Extract the (X, Y) coordinate from the center of the cell holding the provided text.  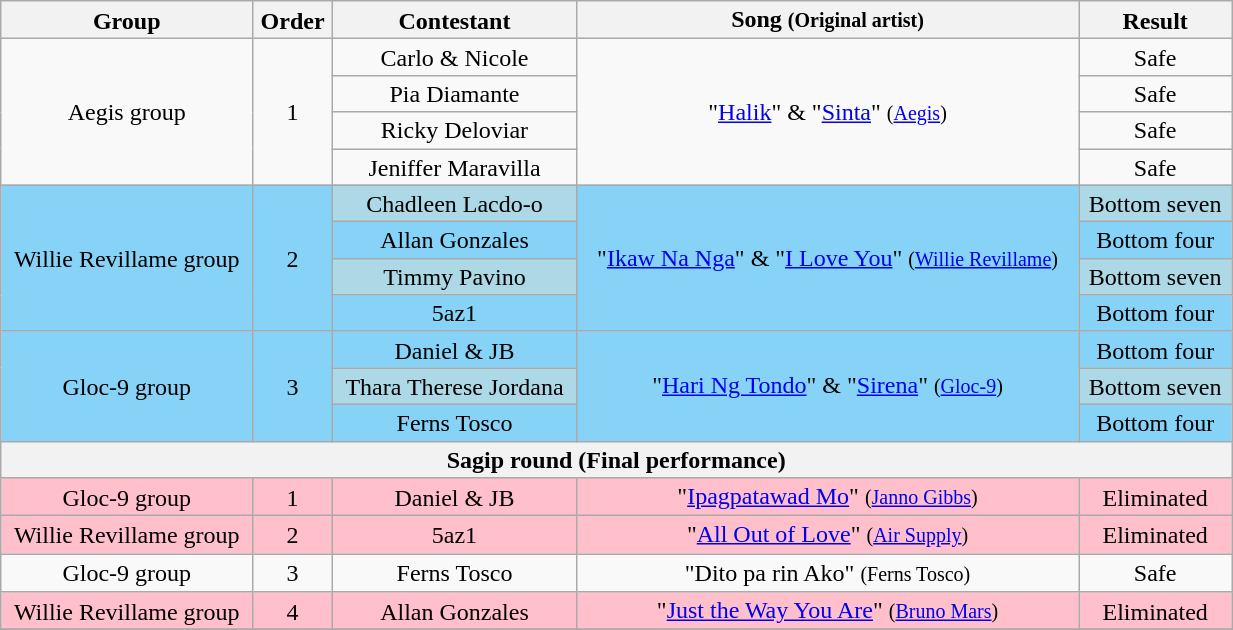
"Dito pa rin Ako" (Ferns Tosco) (827, 573)
"Hari Ng Tondo" & "Sirena" (Gloc-9) (827, 386)
Song (Original artist) (827, 20)
Chadleen Lacdo-o (455, 204)
Thara Therese Jordana (455, 386)
Timmy Pavino (455, 276)
Result (1156, 20)
Aegis group (127, 112)
Sagip round (Final performance) (616, 460)
"Halik" & "Sinta" (Aegis) (827, 112)
Jeniffer Maravilla (455, 166)
Contestant (455, 20)
Carlo & Nicole (455, 58)
Ricky Deloviar (455, 130)
Group (127, 20)
Order (293, 20)
"Just the Way You Are" (Bruno Mars) (827, 611)
"Ikaw Na Nga" & "I Love You" (Willie Revillame) (827, 258)
4 (293, 611)
"All Out of Love" (Air Supply) (827, 535)
Pia Diamante (455, 94)
"Ipagpatawad Mo" (Janno Gibbs) (827, 497)
